Scan for the cell matching the given text and deliver its (X, Y) coordinate at center. 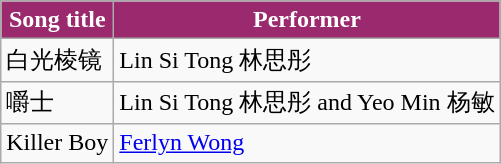
Performer (307, 20)
白光棱镜 (58, 60)
Ferlyn Wong (307, 143)
嚼士 (58, 102)
Lin Si Tong 林思彤 and Yeo Min 杨敏 (307, 102)
Lin Si Tong 林思彤 (307, 60)
Killer Boy (58, 143)
Song title (58, 20)
